Determine the (x, y) coordinate at the center of the cell enclosing the given text.  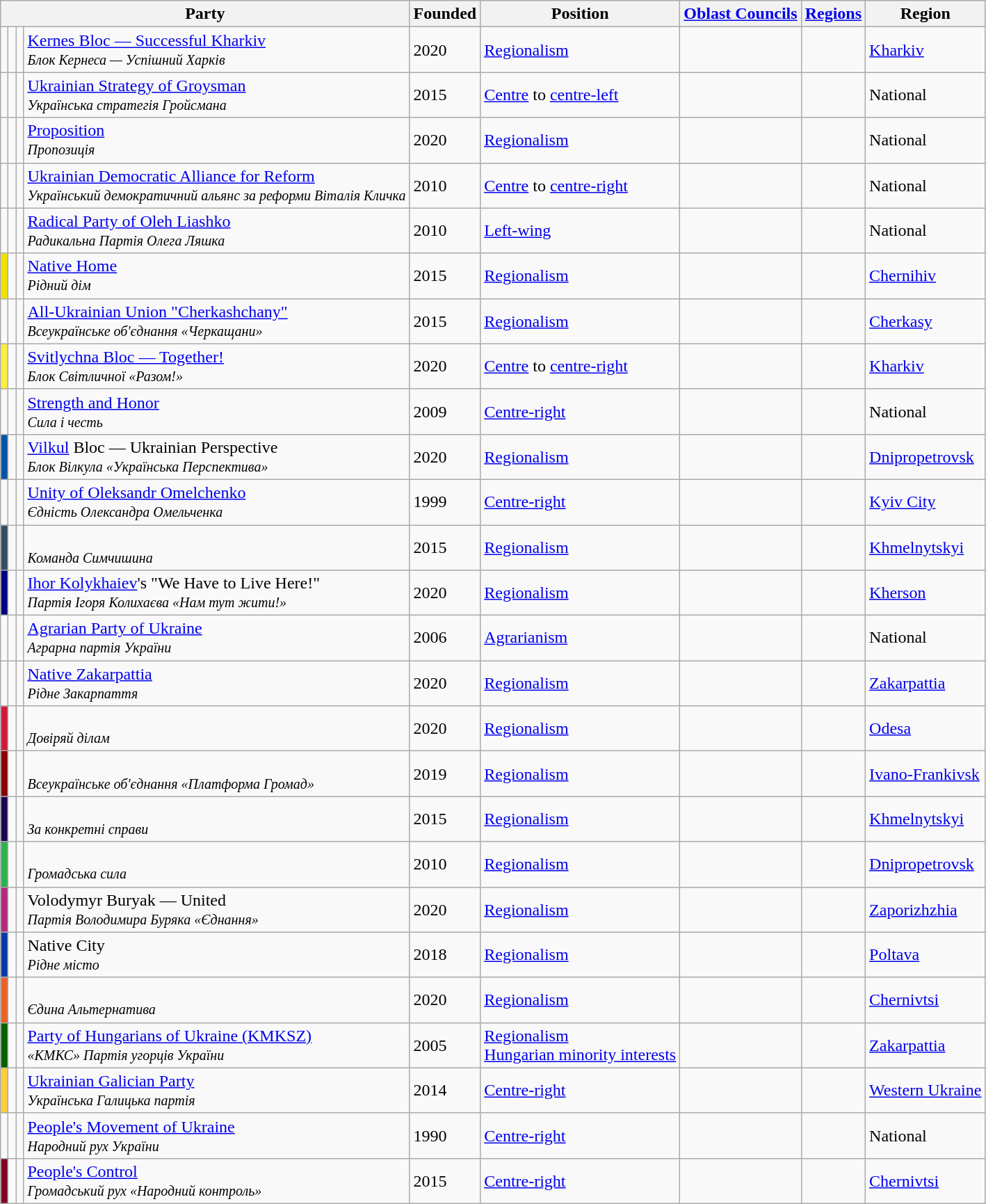
Western Ukraine (926, 1091)
Всеукраїнське об'єднання «Платформа Громад» (217, 773)
Команда Симчишина (217, 547)
Ihor Kolykhaiev's "We Have to Live Here!"Партія Ігоря Колихаєва «Нам тут жити!» (217, 593)
Founded (445, 14)
Poltava (926, 954)
PropositionПропозиція (217, 141)
Party (205, 14)
Kyiv City (926, 502)
Ivano-Frankivsk (926, 773)
За конкретні справи (217, 819)
All-Ukrainian Union "Cherkashchany"Всеукраїнське об'єднання «Черкащани» (217, 321)
People's Movement of UkraineНародний рух України (217, 1135)
2018 (445, 954)
2014 (445, 1091)
Єдина Альтернатива (217, 1000)
Strength and HonorСила і честь (217, 412)
2006 (445, 639)
Native ZakarpattiaРідне Закарпаття (217, 683)
Ukrainian Galician PartyУкраїнська Галицька партія (217, 1091)
People's ControlГромадський рух «Народний контроль» (217, 1181)
Left-wing (580, 231)
Regions (833, 14)
Agrarian Party of UkraineАграрна партія України (217, 639)
2019 (445, 773)
Native HomeРідний дім (217, 275)
Centre to centre-left (580, 95)
1990 (445, 1135)
Громадська сила (217, 864)
Kernes Bloc — Successful KharkivБлок Кернеса — Успішний Харків (217, 50)
Ukrainian Democratic Alliance for ReformУкраїнський демократичний альянс за реформи Віталія Кличка (217, 185)
Region (926, 14)
Довіряй ділам (217, 729)
Agrarianism (580, 639)
Radical Party of Oleh LiashkoРадикальна Партія Олега Ляшка (217, 231)
Oblast Councils (741, 14)
Ukrainian Strategy of GroysmanУкраїнська стратегія Гройсмана (217, 95)
Vilkul Bloc — Ukrainian PerspectiveБлок Вілкула «Українська Перспектива» (217, 456)
Svitlychna Bloc — Together!Блок Світличної «Разом!» (217, 366)
Kherson (926, 593)
Zaporizhzhia (926, 910)
Chernihiv (926, 275)
2005 (445, 1045)
RegionalismHungarian minority interests (580, 1045)
Unity of Oleksandr OmelchenkoЄдність Олександра Омельченка (217, 502)
1999 (445, 502)
2009 (445, 412)
Volodymyr Buryak — UnitedПартія Володимира Буряка «Єднання» (217, 910)
Odesa (926, 729)
Position (580, 14)
Cherkasy (926, 321)
Party of Hungarians of Ukraine (KMKSZ)«КМКС» Партія угорців України (217, 1045)
Native CityРідне місто (217, 954)
